Output the [x, y] coordinate of the center of the cell containing the given text.  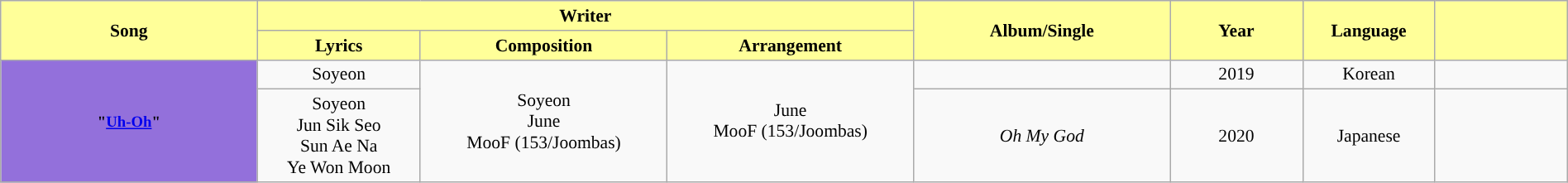
"Uh-Oh" [129, 121]
Song [129, 30]
Writer [586, 16]
Korean [1369, 75]
Language [1369, 30]
Oh My God [1042, 136]
Album/Single [1042, 30]
Soyeon [339, 75]
2019 [1236, 75]
Soyeon June MooF (153/Joombas) [543, 121]
Soyeon Jun Sik Seo Sun Ae Na Ye Won Moon [339, 136]
2020 [1236, 136]
Year [1236, 30]
Lyrics [339, 45]
Arrangement [791, 45]
June MooF (153/Joombas) [791, 121]
Composition [543, 45]
Japanese [1369, 136]
